From the cell containing the given text, extract its center point as [x, y] coordinate. 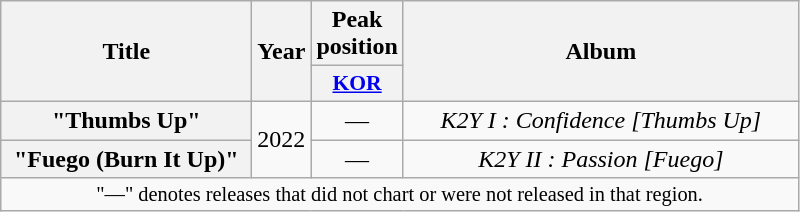
Title [126, 52]
"Fuego (Burn It Up)" [126, 159]
Album [600, 52]
Year [282, 52]
Peak position [357, 34]
K2Y II : Passion [Fuego] [600, 159]
"—" denotes releases that did not chart or were not released in that region. [400, 195]
K2Y I : Confidence [Thumbs Up] [600, 120]
2022 [282, 139]
"Thumbs Up" [126, 120]
KOR [357, 84]
